Find where the given text appears and provide that cell's center as (x, y) coordinate. 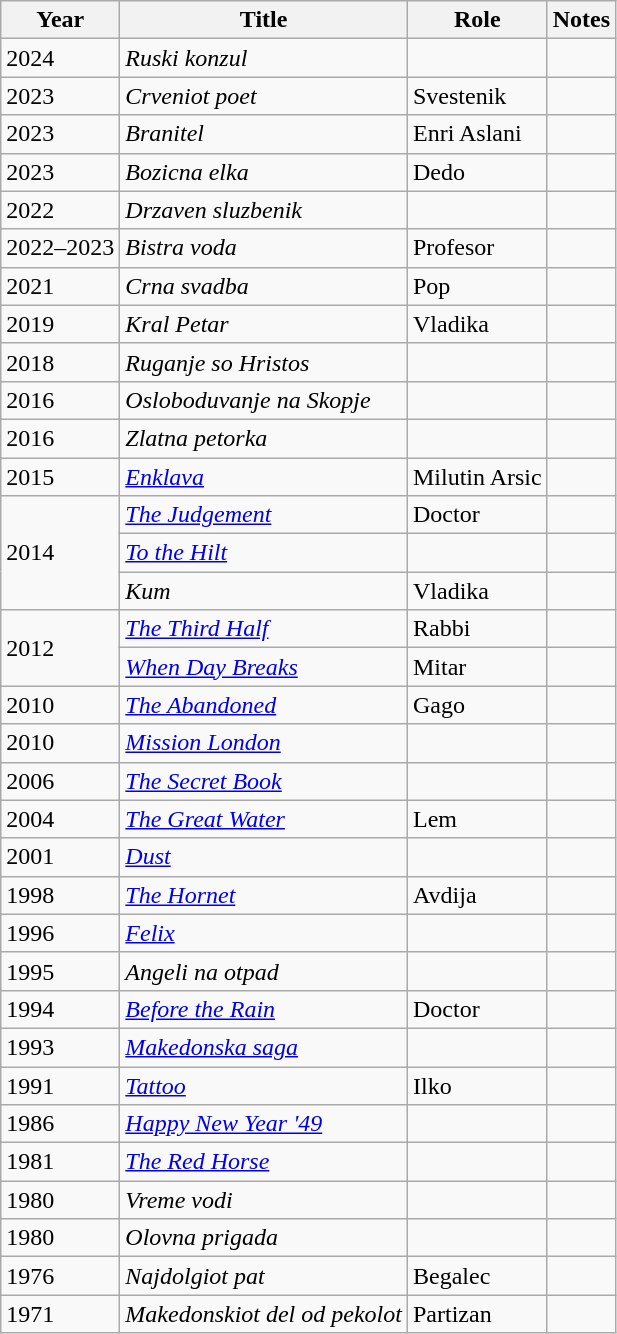
Vreme vodi (264, 1200)
Ilko (477, 1085)
Crna svadba (264, 286)
1986 (60, 1124)
The Secret Book (264, 781)
Partizan (477, 1314)
Notes (581, 20)
1998 (60, 895)
The Hornet (264, 895)
To the Hilt (264, 553)
Svestenik (477, 96)
1994 (60, 1009)
2012 (60, 648)
Najdolgiot pat (264, 1276)
Mission London (264, 743)
Kral Petar (264, 324)
Makedonska saga (264, 1047)
The Abandoned (264, 705)
Title (264, 20)
2022–2023 (60, 248)
2024 (60, 58)
Profesor (477, 248)
Lem (477, 819)
2001 (60, 857)
Angeli na otpad (264, 971)
2019 (60, 324)
2021 (60, 286)
The Third Half (264, 629)
The Great Water (264, 819)
The Red Horse (264, 1162)
Avdija (477, 895)
Enri Aslani (477, 134)
Happy New Year '49 (264, 1124)
Dust (264, 857)
When Day Breaks (264, 667)
2015 (60, 477)
Dedo (477, 172)
Gago (477, 705)
Bistra voda (264, 248)
Olovna prigada (264, 1238)
Year (60, 20)
1971 (60, 1314)
Bozicna elka (264, 172)
1991 (60, 1085)
2014 (60, 553)
Drzaven sluzbenik (264, 210)
Branitel (264, 134)
Tattoo (264, 1085)
Kum (264, 591)
1976 (60, 1276)
Role (477, 20)
Crveniot poet (264, 96)
2018 (60, 362)
Rabbi (477, 629)
Felix (264, 933)
Begalec (477, 1276)
Osloboduvanje na Skopje (264, 400)
Ruganje so Hristos (264, 362)
Before the Rain (264, 1009)
The Judgement (264, 515)
1981 (60, 1162)
2022 (60, 210)
1995 (60, 971)
Mitar (477, 667)
2004 (60, 819)
Ruski konzul (264, 58)
1993 (60, 1047)
Makedonskiot del od pekolot (264, 1314)
Zlatna petorka (264, 438)
2006 (60, 781)
Pop (477, 286)
1996 (60, 933)
Enklava (264, 477)
Milutin Arsic (477, 477)
